Return (x, y) of the center of cell containing provided text 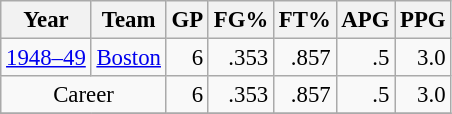
Year (46, 20)
Boston (128, 58)
GP (187, 20)
FT% (304, 20)
FG% (240, 20)
APG (366, 20)
Team (128, 20)
1948–49 (46, 58)
PPG (423, 20)
Career (84, 95)
